Pinpoint the cell where the given text exists, returning its (X, Y) midpoint coordinate. 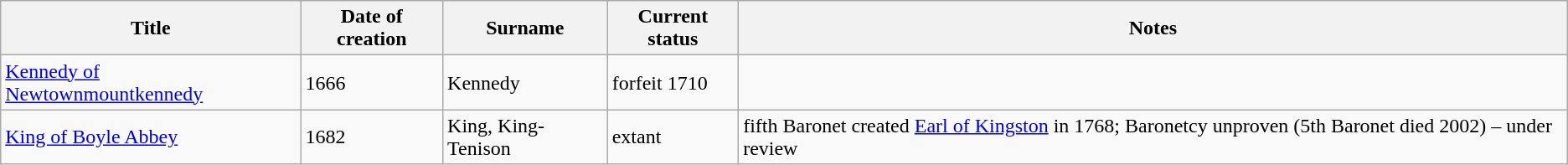
Kennedy (526, 82)
King, King-Tenison (526, 137)
Surname (526, 28)
Notes (1153, 28)
King of Boyle Abbey (151, 137)
Kennedy of Newtownmountkennedy (151, 82)
fifth Baronet created Earl of Kingston in 1768; Baronetcy unproven (5th Baronet died 2002) – under review (1153, 137)
1682 (372, 137)
Date of creation (372, 28)
Current status (673, 28)
forfeit 1710 (673, 82)
1666 (372, 82)
Title (151, 28)
extant (673, 137)
